Determine the (X, Y) coordinate at the center of the cell enclosing the given text.  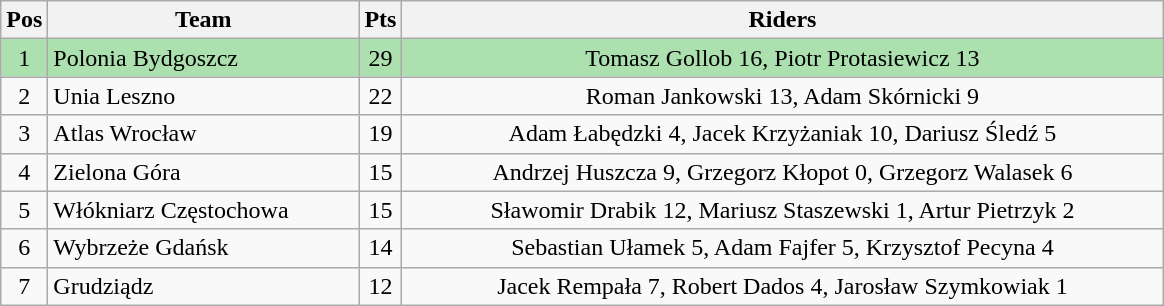
3 (24, 134)
Andrzej Huszcza 9, Grzegorz Kłopot 0, Grzegorz Walasek 6 (782, 172)
14 (380, 248)
Sebastian Ułamek 5, Adam Fajfer 5, Krzysztof Pecyna 4 (782, 248)
Jacek Rempała 7, Robert Dados 4, Jarosław Szymkowiak 1 (782, 286)
12 (380, 286)
22 (380, 96)
6 (24, 248)
Włókniarz Częstochowa (204, 210)
Pts (380, 20)
7 (24, 286)
29 (380, 58)
Pos (24, 20)
2 (24, 96)
Sławomir Drabik 12, Mariusz Staszewski 1, Artur Pietrzyk 2 (782, 210)
Atlas Wrocław (204, 134)
Zielona Góra (204, 172)
Team (204, 20)
Riders (782, 20)
4 (24, 172)
Unia Leszno (204, 96)
Adam Łabędzki 4, Jacek Krzyżaniak 10, Dariusz Śledź 5 (782, 134)
19 (380, 134)
1 (24, 58)
Roman Jankowski 13, Adam Skórnicki 9 (782, 96)
Wybrzeże Gdańsk (204, 248)
5 (24, 210)
Grudziądz (204, 286)
Tomasz Gollob 16, Piotr Protasiewicz 13 (782, 58)
Polonia Bydgoszcz (204, 58)
